From the cell containing the given text, extract its center point as [x, y] coordinate. 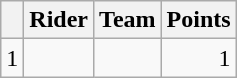
Team [128, 20]
Rider [59, 20]
Points [198, 20]
